Search for the cell housing the specified text and yield its [X, Y] center coordinate. 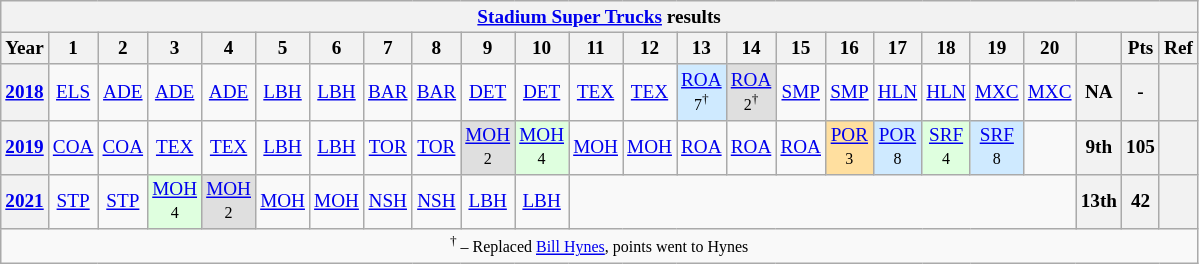
105 [1141, 147]
10 [542, 48]
12 [650, 48]
1 [73, 48]
15 [801, 48]
8 [436, 48]
POR8 [898, 147]
6 [337, 48]
ROA2† [751, 92]
5 [283, 48]
2 [123, 48]
4 [229, 48]
13 [701, 48]
11 [596, 48]
7 [388, 48]
42 [1141, 201]
SRF8 [996, 147]
19 [996, 48]
2018 [25, 92]
ROA7† [701, 92]
13th [1098, 201]
18 [946, 48]
- [1141, 92]
14 [751, 48]
Stadium Super Trucks results [600, 17]
9 [488, 48]
ELS [73, 92]
NA [1098, 92]
17 [898, 48]
Year [25, 48]
9th [1098, 147]
20 [1050, 48]
2019 [25, 147]
† – Replaced Bill Hynes, points went to Hynes [600, 246]
16 [850, 48]
Ref [1178, 48]
2021 [25, 201]
POR3 [850, 147]
Pts [1141, 48]
3 [175, 48]
SRF4 [946, 147]
